Scan for the cell matching the given text and deliver its [x, y] coordinate at center. 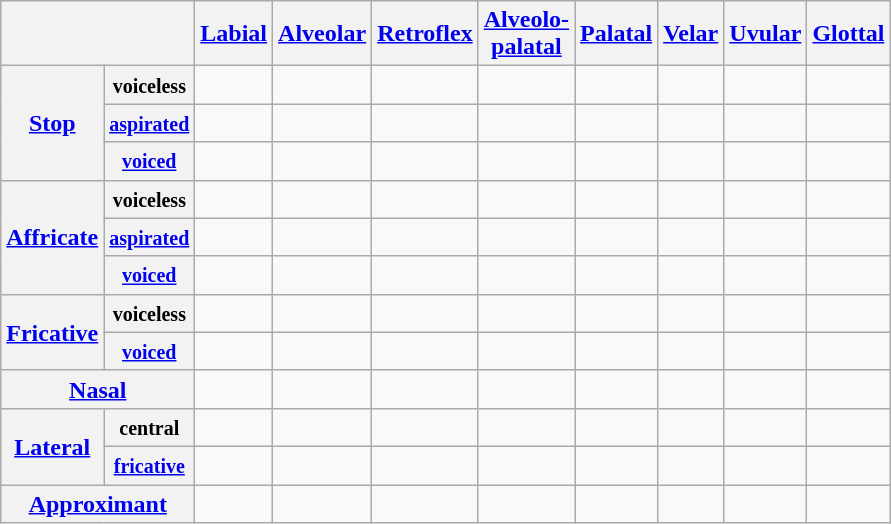
Velar [691, 34]
Lateral [52, 446]
fricative [150, 465]
Palatal [616, 34]
Nasal [98, 389]
Alveolo-palatal [526, 34]
Affricate [52, 237]
Labial [234, 34]
Fricative [52, 332]
Stop [52, 123]
Approximant [98, 503]
Alveolar [322, 34]
central [150, 427]
Glottal [848, 34]
Retroflex [426, 34]
Uvular [766, 34]
